Identify which cell holds the provided text, then report its (X, Y) central coordinate. 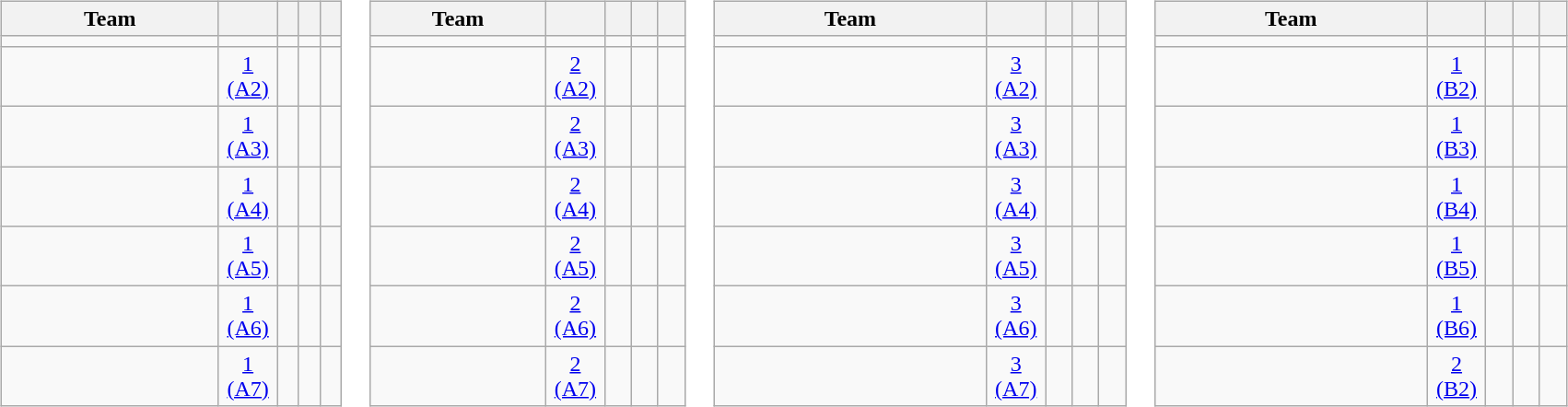
2 (B2) (1457, 376)
1 (A7) (248, 376)
2 (A3) (576, 136)
2 (A5) (576, 256)
2 (A7) (576, 376)
3 (A5) (1016, 256)
3 (A6) (1016, 317)
1 (B5) (1457, 256)
2 (A2) (576, 76)
1 (A6) (248, 317)
1 (A5) (248, 256)
1 (B3) (1457, 136)
3 (A3) (1016, 136)
1 (B4) (1457, 195)
1 (A2) (248, 76)
1 (B6) (1457, 317)
3 (A4) (1016, 195)
3 (A2) (1016, 76)
2 (A4) (576, 195)
1 (B2) (1457, 76)
2 (A6) (576, 317)
1 (A4) (248, 195)
1 (A3) (248, 136)
3 (A7) (1016, 376)
